Identify which cell holds the provided text, then report its [x, y] central coordinate. 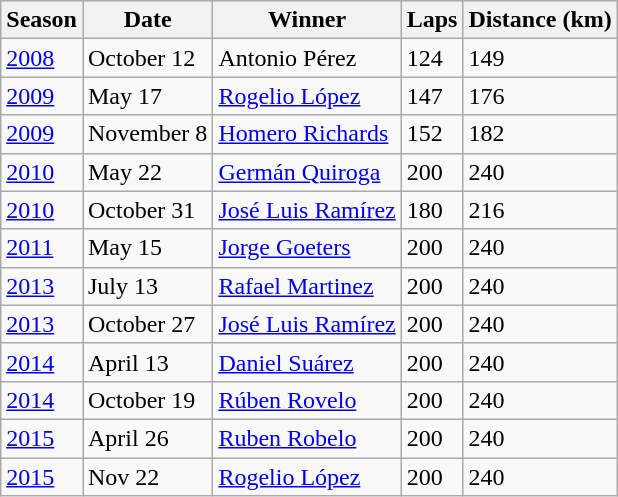
October 12 [147, 58]
November 8 [147, 134]
October 19 [147, 400]
147 [432, 96]
Winner [307, 20]
124 [432, 58]
2008 [42, 58]
Season [42, 20]
152 [432, 134]
2011 [42, 248]
Ruben Robelo [307, 438]
Rafael Martinez [307, 286]
216 [540, 210]
Date [147, 20]
April 26 [147, 438]
May 15 [147, 248]
July 13 [147, 286]
176 [540, 96]
Distance (km) [540, 20]
Rúben Rovelo [307, 400]
Nov 22 [147, 477]
May 22 [147, 172]
Jorge Goeters [307, 248]
Daniel Suárez [307, 362]
October 31 [147, 210]
Laps [432, 20]
May 17 [147, 96]
182 [540, 134]
180 [432, 210]
Germán Quiroga [307, 172]
149 [540, 58]
Homero Richards [307, 134]
October 27 [147, 324]
Antonio Pérez [307, 58]
April 13 [147, 362]
